Search for the cell housing the specified text and yield its [x, y] center coordinate. 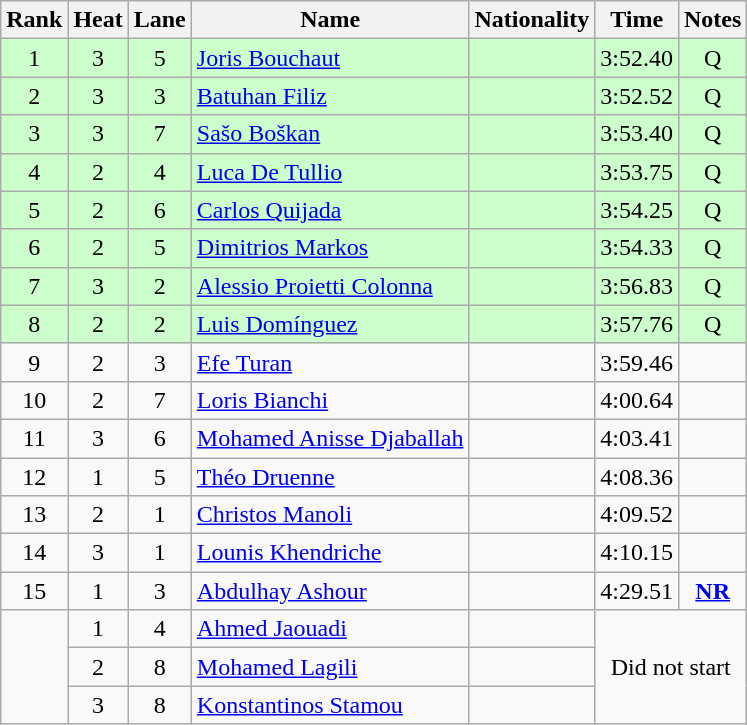
Batuhan Filiz [330, 96]
15 [34, 591]
3:54.25 [637, 210]
4:29.51 [637, 591]
3:54.33 [637, 248]
4:10.15 [637, 553]
3:53.75 [637, 172]
9 [34, 362]
Christos Manoli [330, 515]
12 [34, 477]
NR [712, 591]
Loris Bianchi [330, 400]
Joris Bouchaut [330, 58]
Name [330, 20]
Ahmed Jaouadi [330, 629]
Théo Druenne [330, 477]
3:52.52 [637, 96]
11 [34, 438]
Lounis Khendriche [330, 553]
Abdulhay Ashour [330, 591]
3:52.40 [637, 58]
Mohamed Lagili [330, 667]
Luis Domínguez [330, 324]
Luca De Tullio [330, 172]
Did not start [671, 667]
10 [34, 400]
Mohamed Anisse Djaballah [330, 438]
4:08.36 [637, 477]
Lane [160, 20]
Heat [98, 20]
Notes [712, 20]
Time [637, 20]
3:59.46 [637, 362]
3:53.40 [637, 134]
Carlos Quijada [330, 210]
Efe Turan [330, 362]
4:09.52 [637, 515]
Konstantinos Stamou [330, 705]
14 [34, 553]
3:56.83 [637, 286]
Sašo Boškan [330, 134]
Dimitrios Markos [330, 248]
Rank [34, 20]
13 [34, 515]
Nationality [532, 20]
Alessio Proietti Colonna [330, 286]
4:03.41 [637, 438]
3:57.76 [637, 324]
4:00.64 [637, 400]
